Output the [x, y] coordinate of the center of the cell containing the given text.  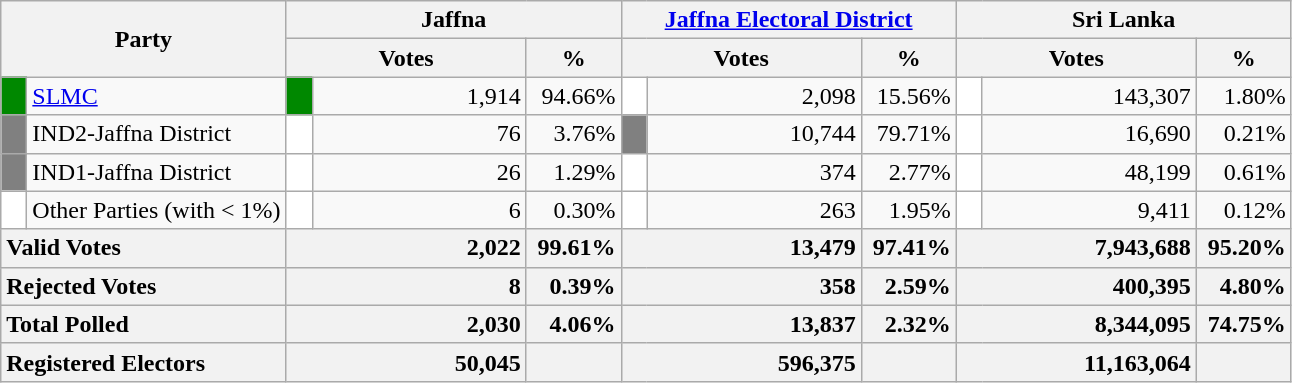
99.61% [574, 248]
Registered Electors [144, 362]
374 [754, 172]
Valid Votes [144, 248]
26 [419, 172]
79.71% [908, 134]
0.12% [1244, 210]
Jaffna Electoral District [788, 20]
SLMC [156, 96]
10,744 [754, 134]
4.80% [1244, 286]
11,163,064 [1076, 362]
Party [144, 39]
0.39% [574, 286]
95.20% [1244, 248]
1.80% [1244, 96]
3.76% [574, 134]
2.32% [908, 324]
1,914 [419, 96]
7,943,688 [1076, 248]
358 [741, 286]
0.61% [1244, 172]
Total Polled [144, 324]
13,837 [741, 324]
596,375 [741, 362]
9,411 [1089, 210]
2,022 [406, 248]
0.21% [1244, 134]
48,199 [1089, 172]
74.75% [1244, 324]
400,395 [1076, 286]
2,098 [754, 96]
0.30% [574, 210]
IND2-Jaffna District [156, 134]
Rejected Votes [144, 286]
97.41% [908, 248]
8,344,095 [1076, 324]
50,045 [406, 362]
15.56% [908, 96]
2.59% [908, 286]
Sri Lanka [1124, 20]
2,030 [406, 324]
1.95% [908, 210]
94.66% [574, 96]
13,479 [741, 248]
1.29% [574, 172]
Other Parties (with < 1%) [156, 210]
263 [754, 210]
76 [419, 134]
16,690 [1089, 134]
8 [406, 286]
4.06% [574, 324]
IND1-Jaffna District [156, 172]
Jaffna [454, 20]
6 [419, 210]
143,307 [1089, 96]
2.77% [908, 172]
